Scan for the cell matching the given text and deliver its (x, y) coordinate at center. 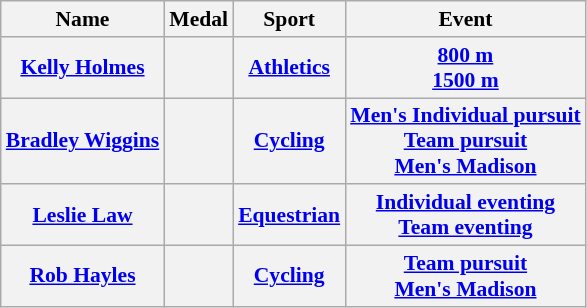
Team pursuitMen's Madison (465, 276)
Individual eventingTeam eventing (465, 216)
Event (465, 19)
Leslie Law (82, 216)
Rob Hayles (82, 276)
Kelly Holmes (82, 68)
Name (82, 19)
Sport (289, 19)
Athletics (289, 68)
800 m1500 m (465, 68)
Bradley Wiggins (82, 142)
Medal (198, 19)
Men's Individual pursuitTeam pursuitMen's Madison (465, 142)
Equestrian (289, 216)
